Capture the cell that displays the provided text and extract its (X, Y) central coordinate. 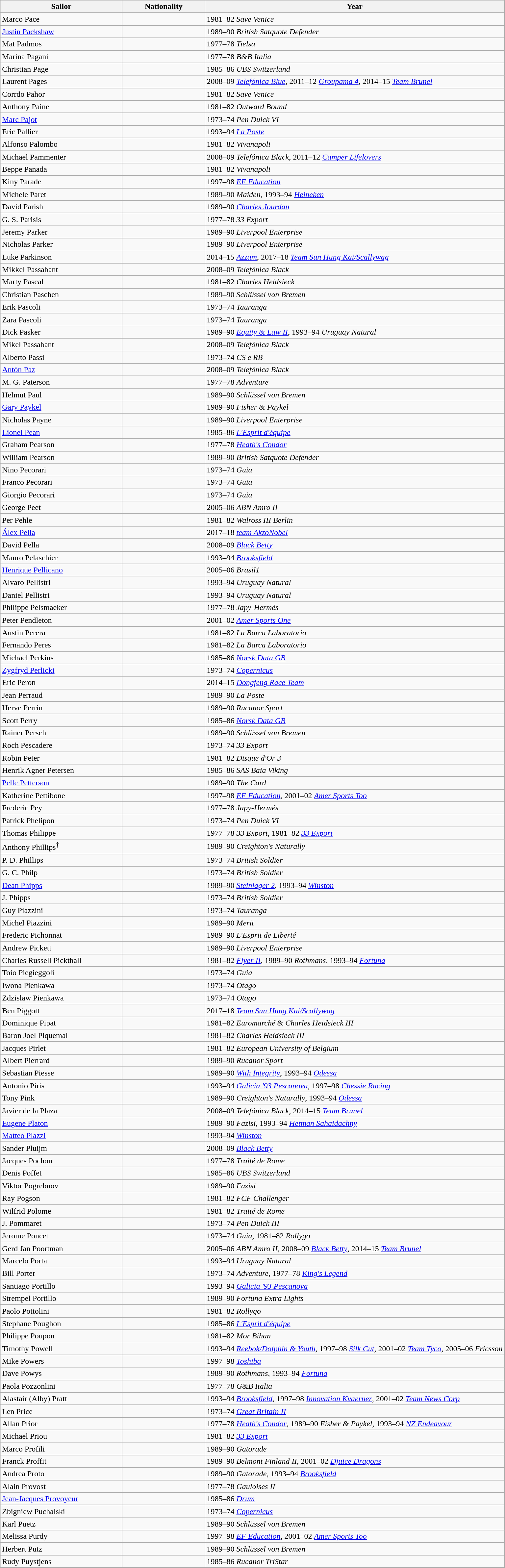
Herbert Putz (61, 1549)
Guy Piazzini (61, 910)
Santiago Portillo (61, 1286)
Luke Parkinson (61, 257)
Laurent Pages (61, 82)
Michael Priou (61, 1436)
Dean Phipps (61, 885)
Allan Prior (61, 1424)
1993–94 La Poste (355, 132)
1989–90 Belmont Finland II, 2001–02 Djuice Dragons (355, 1461)
Marco Pace (61, 19)
Katherine Pettibone (61, 796)
Herve Perrin (61, 708)
2008–09 Telefónica Black, 2011–12 Camper Lifelovers (355, 157)
Mat Padmos (61, 44)
1989–90 Gatorade, 1993–94 Brooksfield (355, 1474)
Eugene Platon (61, 1123)
1993–94 Reebok/Dolphin & Youth, 1997–98 Silk Cut, 2001–02 Team Tyco, 2005–06 Ericsson (355, 1349)
Melissa Purdy (61, 1536)
Scott Perry (61, 720)
Giorgio Pecorari (61, 495)
Javier de la Plaza (61, 1111)
Corrdo Pahor (61, 94)
Erik Pascoli (61, 307)
Franco Pecorari (61, 482)
1989–90 Gatorade (355, 1449)
1973–74 Great Britain II (355, 1411)
Marc Pajot (61, 119)
Dominique Pipat (61, 1023)
Rudy Puystjens (61, 1561)
Iwona Pienkawa (61, 985)
1993–94 Winston (355, 1136)
1993–94 Galicia '93 Pescanova (355, 1286)
G. C. Philp (61, 873)
Zara Pascoli (61, 319)
Ben Piggott (61, 1010)
Per Pehle (61, 520)
Anthony Phillips† (61, 847)
1989–90 L'Esprit de Liberté (355, 935)
2005–06 Brasil1 (355, 570)
Peter Pendleton (61, 620)
Christian Page (61, 69)
Marco Profili (61, 1449)
Paola Pozzonlini (61, 1386)
Andrew Pickett (61, 948)
Frederic Pichonnat (61, 935)
1993–94 Brooksfield (355, 558)
Bill Porter (61, 1274)
Viktor Pogrebnov (61, 1186)
Eric Pallier (61, 132)
1981–82 FCF Challenger (355, 1198)
Sebastian Piesse (61, 1073)
Daniel Pellistri (61, 595)
Jerome Poncet (61, 1236)
1973–74 33 Export (355, 745)
Alain Provost (61, 1486)
1973–74 CS e RB (355, 357)
1981–82 Charles Heidsieck III (355, 1035)
1985–86 Drum (355, 1499)
Mike Powers (61, 1361)
Beppe Panada (61, 169)
Nicholas Payne (61, 420)
1989–90 Merit (355, 923)
Nino Pecorari (61, 470)
Helmut Paul (61, 395)
Tony Pink (61, 1098)
1989–90 Steinlager 2, 1993–94 Winston (355, 885)
Jacques Pochon (61, 1161)
Strempel Portillo (61, 1299)
1977–78 G&B Italia (355, 1386)
Mikkel Passabant (61, 269)
Jean-Jacques Provoyeur (61, 1499)
Charles Russell Pickthall (61, 960)
Jeremy Parker (61, 232)
Sailor (61, 7)
Zygfryd Perlicki (61, 670)
David Parish (61, 207)
Denis Poffet (61, 1173)
J. Pommaret (61, 1223)
1973–74 Pen Duick III (355, 1223)
Dick Pasker (61, 332)
Timothy Powell (61, 1349)
Lionel Pean (61, 432)
Alfonso Palombo (61, 144)
1981–82 Mor Bihan (355, 1336)
Zbigniew Puchalski (61, 1511)
2008–09 Telefónica Blue, 2011–12 Groupama 4, 2014–15 Team Brunel (355, 82)
Philippe Pelsmaeker (61, 608)
Baron Joel Piquemal (61, 1035)
Thomas Philippe (61, 833)
P. D. Phillips (61, 860)
Christian Paschen (61, 294)
Pelle Petterson (61, 783)
1993–94 Galicia '93 Pescanova, 1997–98 Chessie Racing (355, 1086)
Henrik Agner Petersen (61, 771)
M. G. Paterson (61, 382)
Michel Piazzini (61, 923)
1993–94 Brooksfield, 1997–98 Innovation Kvaerner, 2001–02 Team News Corp (355, 1399)
Justin Packshaw (61, 32)
1981–82 European University of Belgium (355, 1048)
1973–74 Guia, 1981–82 Rollygo (355, 1236)
Stephane Poughon (61, 1324)
Mikel Passabant (61, 344)
1977–78 Traité de Rome (355, 1161)
Ray Pogson (61, 1198)
2014–15 Dongfeng Race Team (355, 683)
Matteo Plazzi (61, 1136)
Philippe Poupon (61, 1336)
1977–78 33 Export (355, 219)
Michele Paret (61, 194)
1989–90 Fortuna Extra Lights (355, 1299)
Year (355, 7)
1989–90 Charles Jourdan (355, 207)
2017–18 Team Sun Hung Kai/Scallywag (355, 1010)
1981–82 Charles Heidsieck (355, 282)
Fernando Peres (61, 645)
Sander Pluijm (61, 1148)
Antón Paz (61, 370)
Nicholas Parker (61, 244)
1989–90 Creighton's Naturally, 1993–94 Odessa (355, 1098)
Álex Pella (61, 532)
Zdzislaw Pienkawa (61, 998)
David Pella (61, 545)
1977–78 33 Export, 1981–82 33 Export (355, 833)
1989–90 Fisher & Paykel (355, 407)
2005–06 ABN Amro II (355, 507)
Alberto Passi (61, 357)
1977–78 Gauloises II (355, 1486)
1997–98 EF Education (355, 182)
Albert Pierrard (61, 1060)
Michael Perkins (61, 658)
Michael Pammenter (61, 157)
2001–02 Amer Sports One (355, 620)
Eric Peron (61, 683)
J. Phipps (61, 898)
Wilfrid Polome (61, 1211)
Jean Perraud (61, 695)
Paolo Pottolini (61, 1311)
Mauro Pelaschier (61, 558)
1985–86 SAS Baia Viking (355, 771)
Marina Pagani (61, 57)
Frederic Pey (61, 808)
2014–15 Azzam, 2017–18 Team Sun Hung Kai/Scallywag (355, 257)
1977–78 Heath's Condor (355, 445)
1989–90 Rothmans, 1993–94 Fortuna (355, 1374)
1989–90 Equity & Law II, 1993–94 Uruguay Natural (355, 332)
Marty Pascal (61, 282)
Andrea Proto (61, 1474)
1977–78 Heath's Condor, 1989–90 Fisher & Paykel, 1993–94 NZ Endeavour (355, 1424)
Gerd Jan Poortman (61, 1248)
1981–82 Traité de Rome (355, 1211)
1977–78 B&B Italia (355, 57)
1981–82 Rollygo (355, 1311)
Alvaro Pellistri (61, 583)
Dave Powys (61, 1374)
1989–90 Maiden, 1993–94 Heineken (355, 194)
Austin Perera (61, 633)
Karl Puetz (61, 1524)
Antonio Piris (61, 1086)
1981–82 Disque d'Or 3 (355, 758)
1981–82 Outward Bound (355, 107)
1981–82 Euromarché & Charles Heidsieck III (355, 1023)
1985–86 Rucanor TriStar (355, 1561)
Nationality (164, 7)
Patrick Phelipon (61, 821)
1989–90 Fazisi (355, 1186)
1981–82 Walross III Berlin (355, 520)
1989–90 La Poste (355, 695)
G. S. Parisis (61, 219)
1981–82 Flyer II, 1989–90 Rothmans, 1993–94 Fortuna (355, 960)
Rainer Persch (61, 733)
William Pearson (61, 457)
Anthony Paine (61, 107)
2008–09 Telefónica Black, 2014–15 Team Brunel (355, 1111)
2017–18 team AkzoNobel (355, 532)
Len Price (61, 1411)
Roch Pescadere (61, 745)
1989–90 With Integrity, 1993–94 Odessa (355, 1073)
1973–74 Adventure, 1977–78 King's Legend (355, 1274)
Robin Peter (61, 758)
Graham Pearson (61, 445)
1989–90 Fazisi, 1993–94 Hetman Sahaidachny (355, 1123)
Jacques Pirlet (61, 1048)
2005–06 ABN Amro II, 2008–09 Black Betty, 2014–15 Team Brunel (355, 1248)
1977–78 Tielsa (355, 44)
1997–98 Toshiba (355, 1361)
1989–90 The Card (355, 783)
Marcelo Porta (61, 1261)
Gary Paykel (61, 407)
1977–78 Adventure (355, 382)
Franck Proffit (61, 1461)
Alastair (Alby) Pratt (61, 1399)
1989–90 Creighton's Naturally (355, 847)
Toio Piegieggoli (61, 973)
Henrique Pellicano (61, 570)
George Peet (61, 507)
Kiny Parade (61, 182)
1981–82 33 Export (355, 1436)
